Determine the [X, Y] coordinate at the center of the cell enclosing the given text.  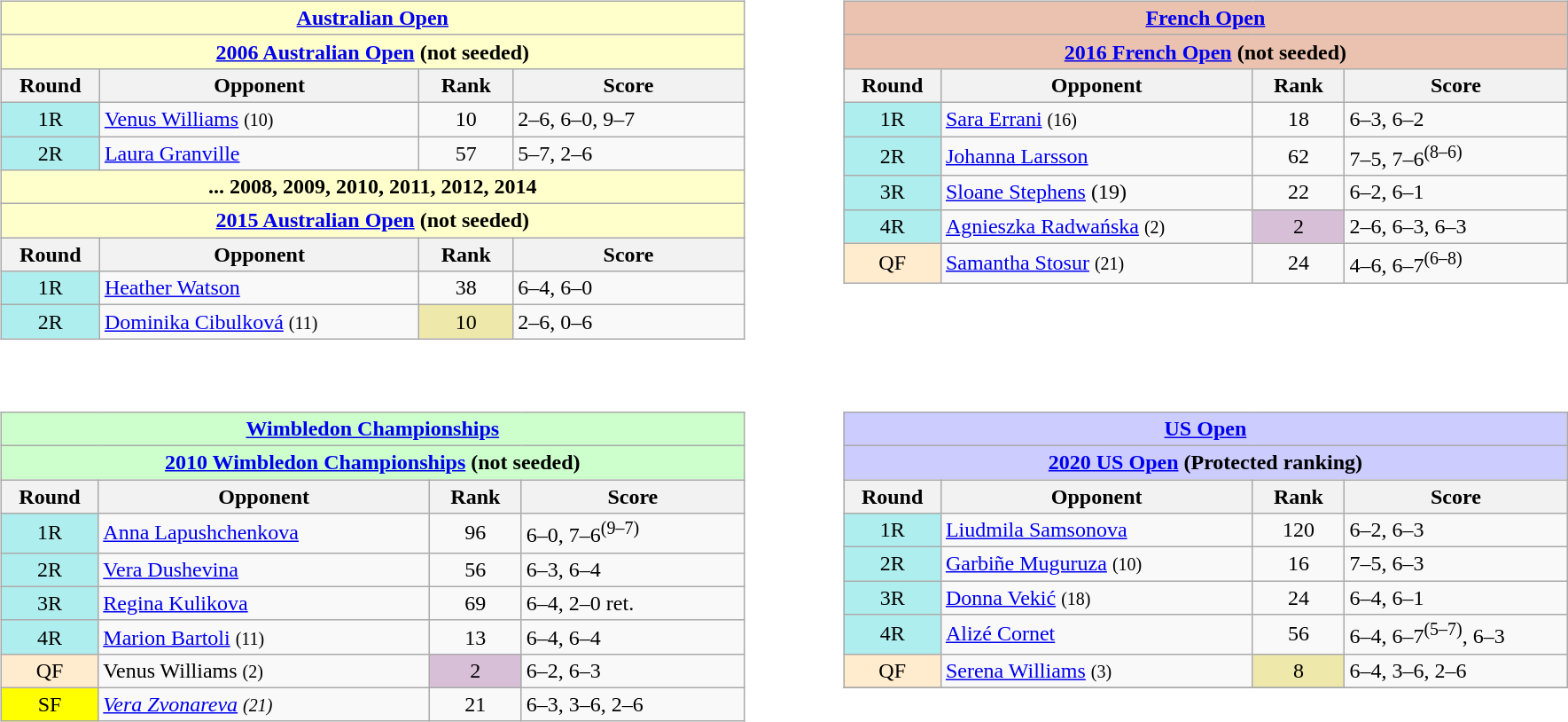
Regina Kulikova [264, 603]
French Open [1205, 18]
16 [1299, 564]
5–7, 2–6 [629, 153]
US Open [1205, 428]
6–4, 6–4 [633, 637]
18 [1299, 119]
Serena Williams (3) [1096, 671]
Alizé Cornet [1096, 635]
Garbiñe Muguruza (10) [1096, 564]
69 [475, 603]
6–4, 3–6, 2–6 [1455, 671]
96 [475, 534]
Sara Errani (16) [1096, 119]
4–6, 6–7(6–8) [1455, 263]
7–5, 6–3 [1455, 564]
2020 US Open (Protected ranking) [1205, 462]
SF [50, 704]
Anna Lapushchenkova [264, 534]
7–5, 7–6(8–6) [1455, 156]
6–4, 6–1 [1455, 598]
Venus Williams (2) [264, 671]
Marion Bartoli (11) [264, 637]
Vera Zvonareva (21) [264, 704]
2–6, 6–3, 6–3 [1455, 226]
13 [475, 637]
Donna Vekić (18) [1096, 598]
6–0, 7–6(9–7) [633, 534]
Laura Granville [259, 153]
120 [1299, 530]
6–2, 6–1 [1455, 192]
6–4, 6–0 [629, 288]
Dominika Cibulková (11) [259, 322]
6–3, 6–4 [633, 569]
62 [1299, 156]
Samantha Stosur (21) [1096, 263]
38 [466, 288]
... 2008, 2009, 2010, 2011, 2012, 2014 [372, 187]
Venus Williams (10) [259, 119]
2–6, 6–0, 9–7 [629, 119]
2010 Wimbledon Championships (not seeded) [372, 462]
8 [1299, 671]
6–3, 6–2 [1455, 119]
6–4, 2–0 ret. [633, 603]
2015 Australian Open (not seeded) [372, 221]
6–4, 6–7(5–7), 6–3 [1455, 635]
2–6, 0–6 [629, 322]
Heather Watson [259, 288]
Agnieszka Radwańska (2) [1096, 226]
Johanna Larsson [1096, 156]
57 [466, 153]
Wimbledon Championships [372, 428]
2006 Australian Open (not seeded) [372, 51]
Sloane Stephens (19) [1096, 192]
Vera Dushevina [264, 569]
Australian Open [372, 18]
Liudmila Samsonova [1096, 530]
22 [1299, 192]
21 [475, 704]
2016 French Open (not seeded) [1205, 51]
6–3, 3–6, 2–6 [633, 704]
